Identify which cell holds the provided text, then report its [X, Y] central coordinate. 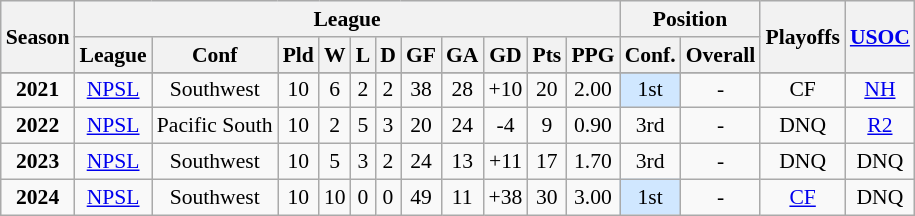
Pld [298, 55]
Overall [721, 55]
2021 [38, 90]
13 [462, 162]
49 [421, 197]
GA [462, 55]
3.00 [592, 197]
Playoffs [802, 36]
38 [421, 90]
D [388, 55]
Conf. [650, 55]
PPG [592, 55]
30 [546, 197]
NH [880, 90]
+10 [506, 90]
6 [335, 90]
1.70 [592, 162]
USOC [880, 36]
Conf [215, 55]
Pacific South [215, 126]
Position [690, 19]
0.90 [592, 126]
2.00 [592, 90]
+11 [506, 162]
28 [462, 90]
Season [38, 36]
2022 [38, 126]
2024 [38, 197]
L [364, 55]
R2 [880, 126]
11 [462, 197]
-4 [506, 126]
Pts [546, 55]
+38 [506, 197]
GD [506, 55]
2023 [38, 162]
W [335, 55]
17 [546, 162]
GF [421, 55]
9 [546, 126]
